Return [x, y] of the center of cell containing provided text 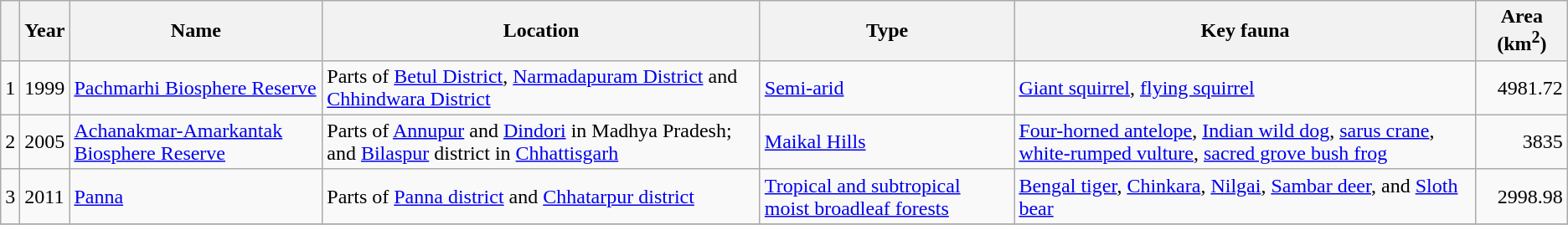
Panna [196, 196]
Giant squirrel, flying squirrel [1245, 87]
4981.72 [1521, 87]
Achanakmar-Amarkantak Biosphere Reserve [196, 142]
3835 [1521, 142]
Year [45, 31]
2011 [45, 196]
Name [196, 31]
2005 [45, 142]
Parts of Panna district and Chhatarpur district [541, 196]
Key fauna [1245, 31]
1 [10, 87]
Semi-arid [887, 87]
2998.98 [1521, 196]
3 [10, 196]
2 [10, 142]
Bengal tiger, Chinkara, Nilgai, Sambar deer, and Sloth bear [1245, 196]
Area (km2) [1521, 31]
Four-horned antelope, Indian wild dog, sarus crane, white-rumped vulture, sacred grove bush frog [1245, 142]
Location [541, 31]
1999 [45, 87]
Tropical and subtropical moist broadleaf forests [887, 196]
Parts of Betul District, Narmadapuram District and Chhindwara District [541, 87]
Parts of Annupur and Dindori in Madhya Pradesh; and Bilaspur district in Chhattisgarh [541, 142]
Maikal Hills [887, 142]
Pachmarhi Biosphere Reserve [196, 87]
Type [887, 31]
